Return the [x, y] coordinate for the center point of the cell that contains the specified text.  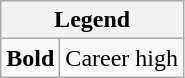
Legend [92, 20]
Career high [122, 58]
Bold [30, 58]
